Find where the given text appears and provide that cell's center as [X, Y] coordinate. 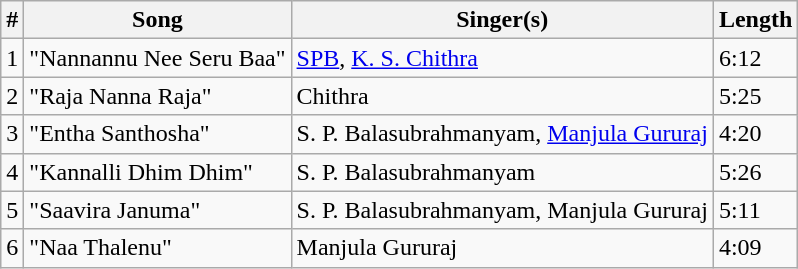
4 [12, 172]
2 [12, 96]
6:12 [755, 58]
4:09 [755, 248]
"Saavira Januma" [158, 210]
4:20 [755, 134]
5:25 [755, 96]
"Naa Thalenu" [158, 248]
Length [755, 20]
6 [12, 248]
3 [12, 134]
Chithra [502, 96]
"Nannannu Nee Seru Baa" [158, 58]
SPB, K. S. Chithra [502, 58]
Singer(s) [502, 20]
"Kannalli Dhim Dhim" [158, 172]
5:11 [755, 210]
"Raja Nanna Raja" [158, 96]
1 [12, 58]
S. P. Balasubrahmanyam [502, 172]
# [12, 20]
Manjula Gururaj [502, 248]
Song [158, 20]
"Entha Santhosha" [158, 134]
5 [12, 210]
5:26 [755, 172]
